Scan for the cell matching the given text and deliver its (X, Y) coordinate at center. 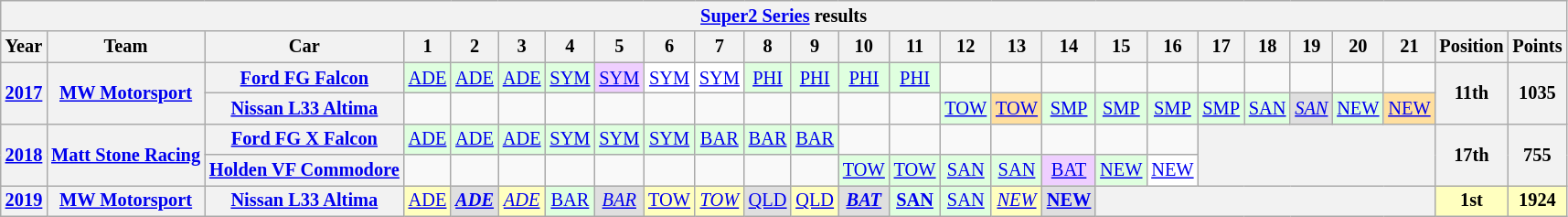
Position (1471, 47)
17 (1221, 47)
20 (1358, 47)
1 (428, 47)
Ford FG Falcon (304, 78)
17th (1471, 154)
11 (915, 47)
1035 (1537, 93)
Super2 Series results (784, 16)
Matt Stone Racing (126, 154)
2018 (24, 154)
1924 (1537, 201)
11th (1471, 93)
12 (965, 47)
3 (522, 47)
14 (1069, 47)
7 (720, 47)
Car (304, 47)
Year (24, 47)
755 (1537, 154)
16 (1172, 47)
10 (864, 47)
2019 (24, 201)
15 (1121, 47)
6 (669, 47)
21 (1409, 47)
4 (570, 47)
13 (1017, 47)
2017 (24, 93)
18 (1267, 47)
Ford FG X Falcon (304, 139)
1st (1471, 201)
Team (126, 47)
8 (768, 47)
Points (1537, 47)
2 (475, 47)
9 (815, 47)
Holden VF Commodore (304, 170)
5 (619, 47)
19 (1311, 47)
